Scan for the cell matching the given text and deliver its (X, Y) coordinate at center. 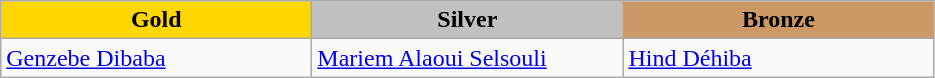
Gold (156, 20)
Hind Déhiba (778, 58)
Silver (468, 20)
Bronze (778, 20)
Genzebe Dibaba (156, 58)
Mariem Alaoui Selsouli (468, 58)
